Output the [X, Y] coordinate of the center of the cell containing the given text.  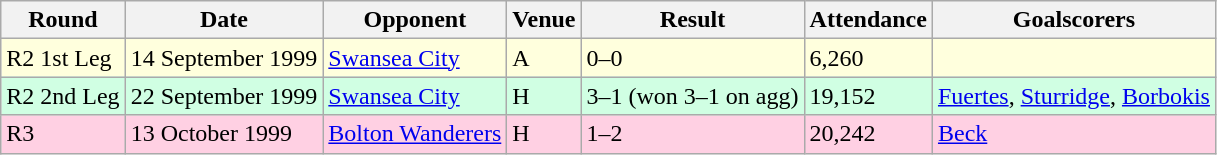
13 October 1999 [224, 134]
6,260 [868, 58]
14 September 1999 [224, 58]
Fuertes, Sturridge, Borbokis [1074, 96]
20,242 [868, 134]
0–0 [692, 58]
Goalscorers [1074, 20]
Round [63, 20]
A [544, 58]
Result [692, 20]
Opponent [415, 20]
Date [224, 20]
R2 2nd Leg [63, 96]
3–1 (won 3–1 on agg) [692, 96]
1–2 [692, 134]
Beck [1074, 134]
22 September 1999 [224, 96]
Bolton Wanderers [415, 134]
Attendance [868, 20]
19,152 [868, 96]
Venue [544, 20]
R3 [63, 134]
R2 1st Leg [63, 58]
